From the cell containing the given text, extract its center point as (x, y) coordinate. 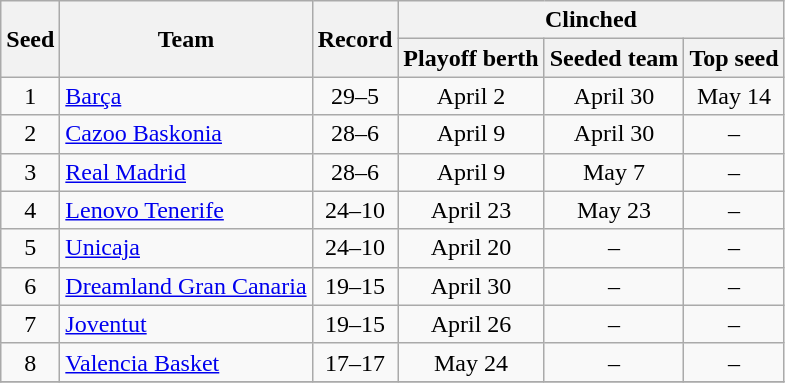
Barça (186, 96)
29–5 (355, 96)
Playoff berth (471, 58)
Record (355, 39)
Lenovo Tenerife (186, 210)
17–17 (355, 362)
Team (186, 39)
6 (30, 286)
April 26 (471, 324)
4 (30, 210)
Top seed (734, 58)
7 (30, 324)
Unicaja (186, 248)
2 (30, 134)
Seeded team (614, 58)
May 14 (734, 96)
Valencia Basket (186, 362)
1 (30, 96)
April 2 (471, 96)
April 20 (471, 248)
May 24 (471, 362)
May 23 (614, 210)
8 (30, 362)
April 23 (471, 210)
Real Madrid (186, 172)
Clinched (591, 20)
3 (30, 172)
May 7 (614, 172)
Joventut (186, 324)
Seed (30, 39)
Dreamland Gran Canaria (186, 286)
Cazoo Baskonia (186, 134)
5 (30, 248)
